Return the [x, y] coordinate for the center point of the cell that contains the specified text.  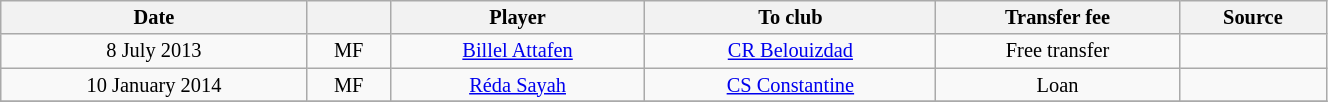
Free transfer [1058, 51]
Réda Sayah [518, 85]
To club [790, 17]
8 July 2013 [154, 51]
Player [518, 17]
Transfer fee [1058, 17]
Source [1252, 17]
10 January 2014 [154, 85]
Billel Attafen [518, 51]
CS Constantine [790, 85]
CR Belouizdad [790, 51]
Loan [1058, 85]
Date [154, 17]
